For the text-containing cell, return its midpoint in [X, Y] coordinate format. 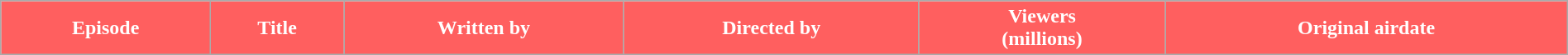
Written by [485, 28]
Viewers(millions) [1042, 28]
Episode [106, 28]
Title [278, 28]
Directed by [771, 28]
Original airdate [1366, 28]
